Determine the [X, Y] coordinate at the center of the cell enclosing the given text.  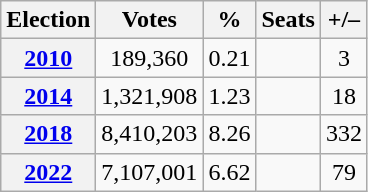
2010 [48, 58]
1.23 [230, 96]
1,321,908 [150, 96]
6.62 [230, 172]
Election [48, 20]
3 [344, 58]
8.26 [230, 134]
18 [344, 96]
Votes [150, 20]
8,410,203 [150, 134]
7,107,001 [150, 172]
+/– [344, 20]
189,360 [150, 58]
332 [344, 134]
2014 [48, 96]
0.21 [230, 58]
2018 [48, 134]
% [230, 20]
79 [344, 172]
2022 [48, 172]
Seats [288, 20]
